Detect which cell encompasses the target text, then output its [x, y] center coordinate. 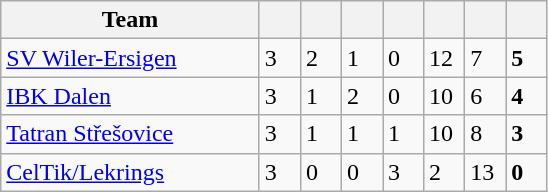
5 [526, 58]
13 [486, 172]
8 [486, 134]
Team [130, 20]
CelTik/Lekrings [130, 172]
SV Wiler-Ersigen [130, 58]
Tatran Střešovice [130, 134]
7 [486, 58]
IBK Dalen [130, 96]
4 [526, 96]
12 [444, 58]
6 [486, 96]
